Find where the given text appears and provide that cell's center as [X, Y] coordinate. 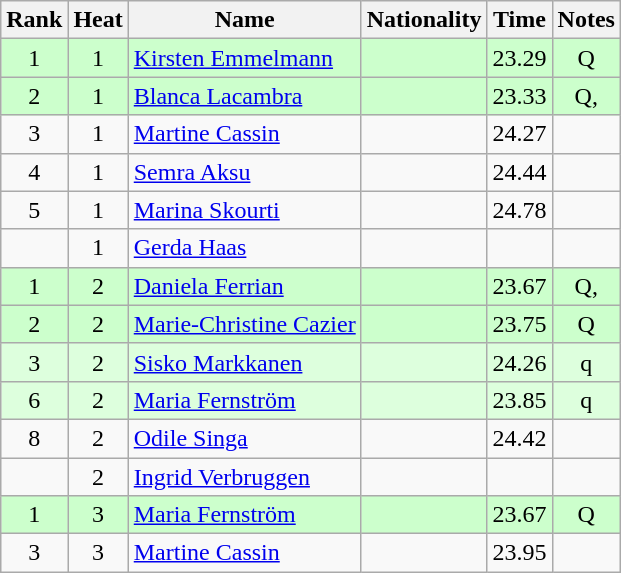
Marina Skourti [244, 210]
23.85 [520, 400]
24.27 [520, 134]
Semra Aksu [244, 172]
4 [34, 172]
8 [34, 438]
Heat [98, 20]
Gerda Haas [244, 248]
Ingrid Verbruggen [244, 477]
24.44 [520, 172]
Time [520, 20]
6 [34, 400]
23.29 [520, 58]
Sisko Markkanen [244, 362]
24.26 [520, 362]
Kirsten Emmelmann [244, 58]
Blanca Lacambra [244, 96]
Marie-Christine Cazier [244, 324]
Rank [34, 20]
5 [34, 210]
23.75 [520, 324]
Nationality [424, 20]
Odile Singa [244, 438]
23.95 [520, 553]
24.42 [520, 438]
24.78 [520, 210]
Name [244, 20]
Notes [586, 20]
23.33 [520, 96]
Daniela Ferrian [244, 286]
